Return [X, Y] of the center of cell containing provided text 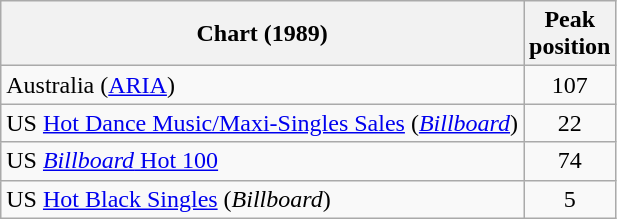
US Hot Dance Music/Maxi-Singles Sales (Billboard) [262, 123]
Australia (ARIA) [262, 85]
US Billboard Hot 100 [262, 161]
US Hot Black Singles (Billboard) [262, 199]
Peakposition [570, 34]
5 [570, 199]
22 [570, 123]
Chart (1989) [262, 34]
107 [570, 85]
74 [570, 161]
